Locate the cell with the specified text and output its [x, y] center coordinate. 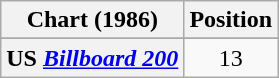
13 [231, 58]
Chart (1986) [92, 20]
US Billboard 200 [92, 58]
Position [231, 20]
